Pinpoint the cell where the given text exists, returning its [X, Y] midpoint coordinate. 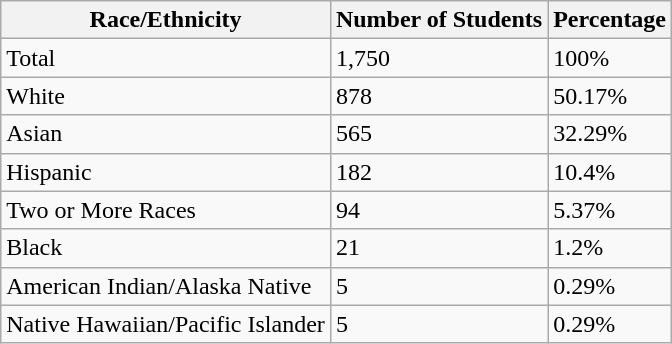
1,750 [438, 58]
Black [166, 248]
32.29% [610, 134]
878 [438, 96]
Asian [166, 134]
182 [438, 172]
21 [438, 248]
Number of Students [438, 20]
Native Hawaiian/Pacific Islander [166, 324]
Percentage [610, 20]
American Indian/Alaska Native [166, 286]
94 [438, 210]
Two or More Races [166, 210]
Total [166, 58]
Race/Ethnicity [166, 20]
5.37% [610, 210]
50.17% [610, 96]
565 [438, 134]
100% [610, 58]
White [166, 96]
1.2% [610, 248]
Hispanic [166, 172]
10.4% [610, 172]
